For the text-containing cell, return its midpoint in (x, y) coordinate format. 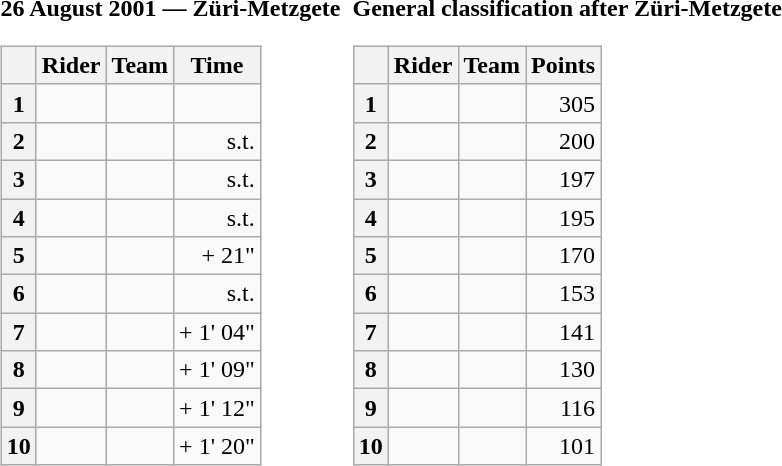
Points (564, 65)
141 (564, 332)
200 (564, 141)
153 (564, 294)
+ 1' 20" (218, 446)
101 (564, 446)
130 (564, 370)
+ 1' 04" (218, 332)
+ 1' 09" (218, 370)
170 (564, 256)
197 (564, 179)
195 (564, 217)
116 (564, 408)
+ 21" (218, 256)
+ 1' 12" (218, 408)
Time (218, 65)
305 (564, 103)
